Capture the cell that displays the provided text and extract its (x, y) central coordinate. 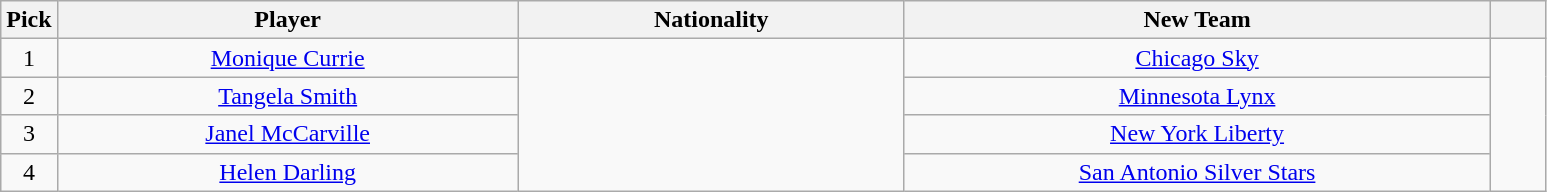
Pick (29, 20)
1 (29, 58)
Player (288, 20)
2 (29, 96)
Chicago Sky (1197, 58)
New York Liberty (1197, 134)
New Team (1197, 20)
San Antonio Silver Stars (1197, 172)
Nationality (711, 20)
3 (29, 134)
Janel McCarville (288, 134)
Minnesota Lynx (1197, 96)
Monique Currie (288, 58)
4 (29, 172)
Tangela Smith (288, 96)
Helen Darling (288, 172)
